Detect which cell encompasses the target text, then output its (x, y) center coordinate. 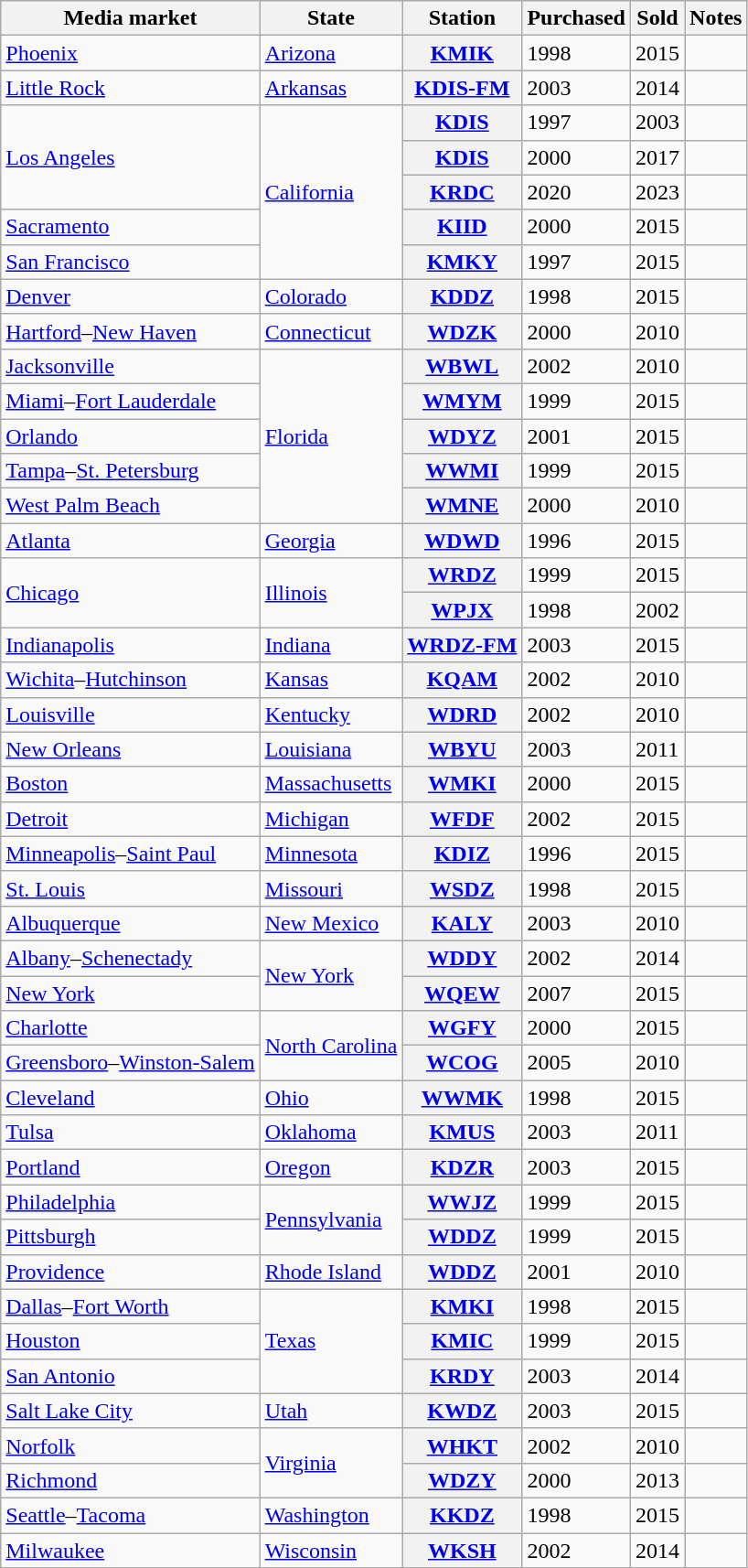
Purchased (576, 18)
Indianapolis (130, 645)
Louisville (130, 714)
2005 (576, 1063)
Detroit (130, 819)
WRDZ-FM (463, 645)
Michigan (331, 819)
Wisconsin (331, 1551)
Cleveland (130, 1098)
KDZR (463, 1167)
WDZK (463, 331)
Illinois (331, 593)
KIID (463, 227)
Washington (331, 1515)
Texas (331, 1341)
KDDZ (463, 296)
Norfolk (130, 1445)
San Francisco (130, 262)
WRDZ (463, 575)
KMIC (463, 1341)
WWMI (463, 471)
KMKY (463, 262)
KMIK (463, 53)
KQAM (463, 680)
Rhode Island (331, 1272)
Seattle–Tacoma (130, 1515)
Georgia (331, 541)
WCOG (463, 1063)
KMUS (463, 1133)
Arizona (331, 53)
North Carolina (331, 1046)
KMKI (463, 1306)
Louisiana (331, 749)
Notes (716, 18)
Oregon (331, 1167)
Milwaukee (130, 1551)
Houston (130, 1341)
Albany–Schenectady (130, 958)
Oklahoma (331, 1133)
WDDY (463, 958)
WDZY (463, 1480)
Orlando (130, 436)
Kansas (331, 680)
Tulsa (130, 1133)
Miami–Fort Lauderdale (130, 401)
WQEW (463, 993)
State (331, 18)
KWDZ (463, 1411)
WMNE (463, 506)
KRDY (463, 1376)
Little Rock (130, 88)
Missouri (331, 888)
Massachusetts (331, 784)
2007 (576, 993)
KDIS-FM (463, 88)
Sold (658, 18)
Philadelphia (130, 1202)
WBYU (463, 749)
2017 (658, 157)
Pittsburgh (130, 1237)
Los Angeles (130, 157)
Tampa–St. Petersburg (130, 471)
Station (463, 18)
WBWL (463, 366)
Dallas–Fort Worth (130, 1306)
WWJZ (463, 1202)
Minnesota (331, 854)
Pennsylvania (331, 1219)
Sacramento (130, 227)
California (331, 192)
Wichita–Hutchinson (130, 680)
Phoenix (130, 53)
San Antonio (130, 1376)
Utah (331, 1411)
WMYM (463, 401)
Albuquerque (130, 923)
Boston (130, 784)
WFDF (463, 819)
Virginia (331, 1463)
Media market (130, 18)
WGFY (463, 1028)
WHKT (463, 1445)
WDYZ (463, 436)
WDWD (463, 541)
Greensboro–Winston-Salem (130, 1063)
2020 (576, 192)
Chicago (130, 593)
2023 (658, 192)
New Orleans (130, 749)
KRDC (463, 192)
KALY (463, 923)
2013 (658, 1480)
Florida (331, 435)
Indiana (331, 645)
Atlanta (130, 541)
WDRD (463, 714)
Minneapolis–Saint Paul (130, 854)
Colorado (331, 296)
Portland (130, 1167)
WMKI (463, 784)
Arkansas (331, 88)
WSDZ (463, 888)
Salt Lake City (130, 1411)
Charlotte (130, 1028)
New Mexico (331, 923)
Richmond (130, 1480)
WPJX (463, 610)
Jacksonville (130, 366)
West Palm Beach (130, 506)
WWMK (463, 1098)
Denver (130, 296)
KKDZ (463, 1515)
WKSH (463, 1551)
Connecticut (331, 331)
Providence (130, 1272)
KDIZ (463, 854)
Kentucky (331, 714)
Hartford–New Haven (130, 331)
Ohio (331, 1098)
St. Louis (130, 888)
